Return [x, y] of the center of cell containing provided text 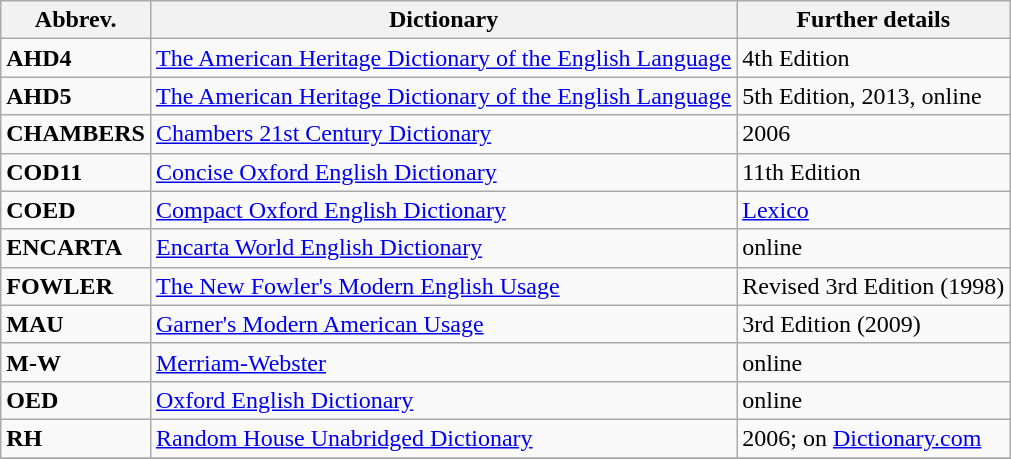
MAU [76, 324]
M-W [76, 362]
11th Edition [874, 172]
AHD5 [76, 96]
Encarta World English Dictionary [443, 248]
Oxford English Dictionary [443, 400]
Abbrev. [76, 20]
Chambers 21st Century Dictionary [443, 134]
ENCARTA [76, 248]
AHD4 [76, 58]
CHAMBERS [76, 134]
2006; on Dictionary.com [874, 438]
COED [76, 210]
COD11 [76, 172]
The New Fowler's Modern English Usage [443, 286]
Merriam-Webster [443, 362]
Further details [874, 20]
Compact Oxford English Dictionary [443, 210]
3rd Edition (2009) [874, 324]
5th Edition, 2013, online [874, 96]
Lexico [874, 210]
OED [76, 400]
RH [76, 438]
Revised 3rd Edition (1998) [874, 286]
2006 [874, 134]
Concise Oxford English Dictionary [443, 172]
4th Edition [874, 58]
Random House Unabridged Dictionary [443, 438]
FOWLER [76, 286]
Garner's Modern American Usage [443, 324]
Dictionary [443, 20]
